Return the [X, Y] coordinate for the center point of the cell that contains the specified text.  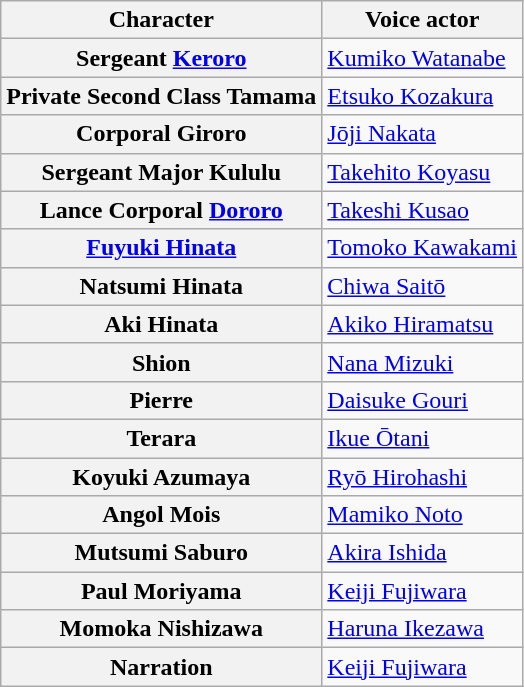
Sergeant Keroro [162, 58]
Tomoko Kawakami [422, 248]
Pierre [162, 400]
Akira Ishida [422, 553]
Voice actor [422, 20]
Character [162, 20]
Fuyuki Hinata [162, 248]
Etsuko Kozakura [422, 96]
Ryō Hirohashi [422, 477]
Nana Mizuki [422, 362]
Haruna Ikezawa [422, 629]
Angol Mois [162, 515]
Sergeant Major Kululu [162, 172]
Daisuke Gouri [422, 400]
Mamiko Noto [422, 515]
Narration [162, 667]
Corporal Giroro [162, 134]
Paul Moriyama [162, 591]
Kumiko Watanabe [422, 58]
Chiwa Saitō [422, 286]
Ikue Ōtani [422, 438]
Takeshi Kusao [422, 210]
Aki Hinata [162, 324]
Akiko Hiramatsu [422, 324]
Natsumi Hinata [162, 286]
Momoka Nishizawa [162, 629]
Koyuki Azumaya [162, 477]
Terara [162, 438]
Takehito Koyasu [422, 172]
Jōji Nakata [422, 134]
Lance Corporal Dororo [162, 210]
Mutsumi Saburo [162, 553]
Shion [162, 362]
Private Second Class Tamama [162, 96]
